Locate the cell with the specified text and output its (X, Y) center coordinate. 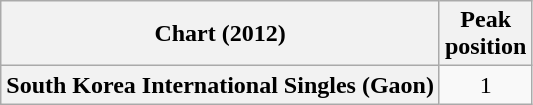
South Korea International Singles (Gaon) (220, 85)
Chart (2012) (220, 34)
Peakposition (485, 34)
1 (485, 85)
